Determine the (X, Y) coordinate at the center of the cell enclosing the given text.  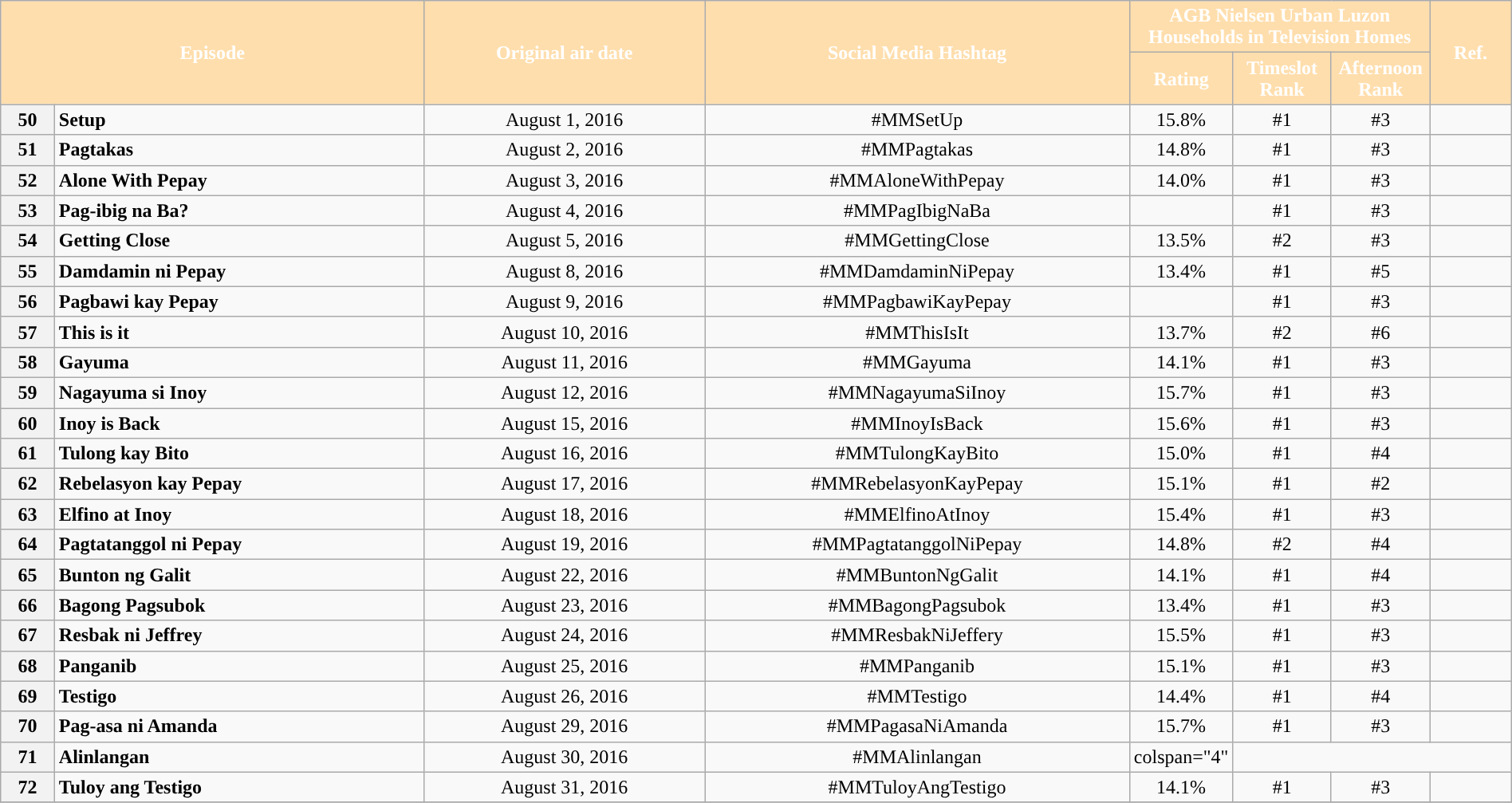
August 5, 2016 (565, 241)
Pagtakas (239, 150)
August 17, 2016 (565, 484)
August 26, 2016 (565, 696)
Testigo (239, 696)
#MMPanganib (917, 666)
Setup (239, 120)
Gayuma (239, 362)
#MMPagtakas (917, 150)
15.6% (1181, 423)
August 3, 2016 (565, 180)
Ref. (1471, 53)
54 (28, 241)
August 19, 2016 (565, 545)
#MMSetUp (917, 120)
#MMTulongKayBito (917, 454)
#MMDamdaminNiPepay (917, 271)
Panganib (239, 666)
August 12, 2016 (565, 392)
65 (28, 575)
August 1, 2016 (565, 120)
Tuloy ang Testigo (239, 787)
#MMTestigo (917, 696)
Alone With Pepay (239, 180)
#MMAlinlangan (917, 757)
64 (28, 545)
#MMElfinoAtInoy (917, 514)
#MMThisIsIt (917, 332)
Pagtatanggol ni Pepay (239, 545)
#MMBuntonNgGalit (917, 575)
Bagong Pagsubok (239, 605)
August 16, 2016 (565, 454)
August 18, 2016 (565, 514)
Pag-ibig na Ba? (239, 211)
Original air date (565, 53)
Rebelasyon kay Pepay (239, 484)
61 (28, 454)
15.4% (1181, 514)
Episode (212, 53)
August 2, 2016 (565, 150)
August 10, 2016 (565, 332)
August 11, 2016 (565, 362)
15.0% (1181, 454)
August 4, 2016 (565, 211)
Alinlangan (239, 757)
August 30, 2016 (565, 757)
15.5% (1181, 636)
14.4% (1181, 696)
15.8% (1181, 120)
53 (28, 211)
71 (28, 757)
#MMTuloyAngTestigo (917, 787)
Nagayuma si Inoy (239, 392)
#MMGettingClose (917, 241)
#MMResbakNiJeffery (917, 636)
62 (28, 484)
#MMPagasaNiAmanda (917, 726)
70 (28, 726)
59 (28, 392)
August 9, 2016 (565, 301)
August 25, 2016 (565, 666)
52 (28, 180)
Social Media Hashtag (917, 53)
August 31, 2016 (565, 787)
#MMBagongPagsubok (917, 605)
August 8, 2016 (565, 271)
August 24, 2016 (565, 636)
13.7% (1181, 332)
Afternoon Rank (1380, 78)
August 22, 2016 (565, 575)
#MMRebelasyonKayPepay (917, 484)
#MMPagtatanggolNiPepay (917, 545)
Resbak ni Jeffrey (239, 636)
69 (28, 696)
#MMInoyIsBack (917, 423)
68 (28, 666)
#MMPagIbigNaBa (917, 211)
#MMNagayumaSiInoy (917, 392)
66 (28, 605)
Getting Close (239, 241)
50 (28, 120)
#5 (1380, 271)
#6 (1380, 332)
Pag-asa ni Amanda (239, 726)
August 29, 2016 (565, 726)
Tulong kay Bito (239, 454)
Bunton ng Galit (239, 575)
AGB Nielsen Urban Luzon Households in Television Homes (1279, 27)
Damdamin ni Pepay (239, 271)
56 (28, 301)
13.5% (1181, 241)
Elfino at Inoy (239, 514)
August 23, 2016 (565, 605)
This is it (239, 332)
63 (28, 514)
57 (28, 332)
72 (28, 787)
Pagbawi kay Pepay (239, 301)
Rating (1181, 78)
colspan="4" (1181, 757)
55 (28, 271)
14.0% (1181, 180)
58 (28, 362)
67 (28, 636)
#MMAloneWithPepay (917, 180)
51 (28, 150)
#MMGayuma (917, 362)
August 15, 2016 (565, 423)
Inoy is Back (239, 423)
#MMPagbawiKayPepay (917, 301)
Timeslot Rank (1282, 78)
60 (28, 423)
